From the cell containing the given text, extract its center point as (x, y) coordinate. 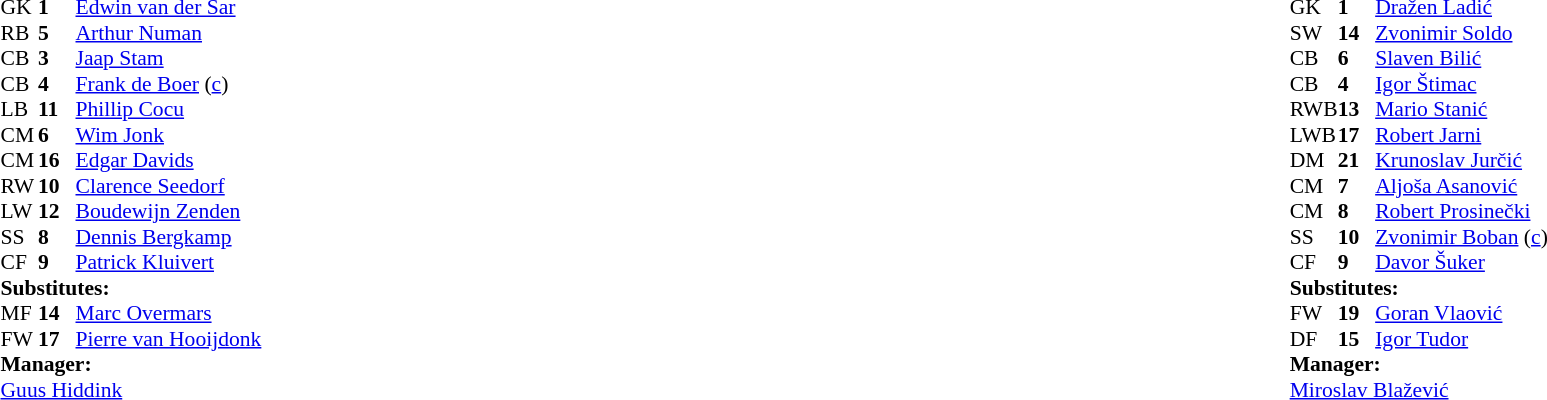
Arthur Numan (169, 33)
LWB (1314, 135)
Manager: (130, 365)
Edgar Davids (169, 161)
Marc Overmars (169, 313)
Wim Jonk (169, 135)
SW (1314, 33)
21 (1357, 161)
RB (19, 33)
Boudewijn Zenden (169, 211)
RWB (1314, 109)
LB (19, 109)
16 (57, 161)
Substitutes: (130, 288)
Dennis Bergkamp (169, 237)
RW (19, 186)
DM (1314, 161)
5 (57, 33)
Clarence Seedorf (169, 186)
Phillip Cocu (169, 109)
LW (19, 211)
19 (1357, 313)
Patrick Kluivert (169, 263)
11 (57, 109)
Frank de Boer (c) (169, 84)
DF (1314, 339)
MF (19, 313)
15 (1357, 339)
Jaap Stam (169, 59)
7 (1357, 186)
Pierre van Hooijdonk (169, 339)
12 (57, 211)
3 (57, 59)
13 (1357, 109)
